Search for the cell housing the specified text and yield its [x, y] center coordinate. 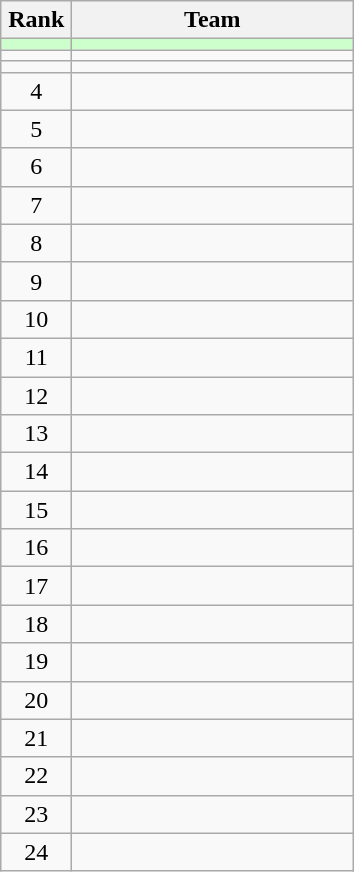
15 [36, 510]
8 [36, 243]
20 [36, 700]
13 [36, 434]
24 [36, 852]
9 [36, 281]
16 [36, 548]
12 [36, 395]
19 [36, 662]
18 [36, 624]
22 [36, 776]
14 [36, 472]
11 [36, 357]
Rank [36, 20]
23 [36, 814]
5 [36, 129]
4 [36, 91]
21 [36, 738]
Team [212, 20]
6 [36, 167]
17 [36, 586]
7 [36, 205]
10 [36, 319]
